For the text-containing cell, return its midpoint in (X, Y) coordinate format. 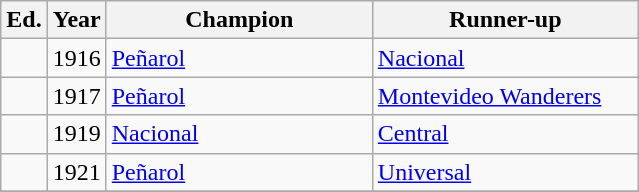
Runner-up (505, 20)
1917 (76, 96)
1919 (76, 134)
Champion (239, 20)
Montevideo Wanderers (505, 96)
Central (505, 134)
Ed. (24, 20)
1921 (76, 172)
Universal (505, 172)
1916 (76, 58)
Year (76, 20)
